Extract the (x, y) coordinate from the center of the cell holding the provided text.  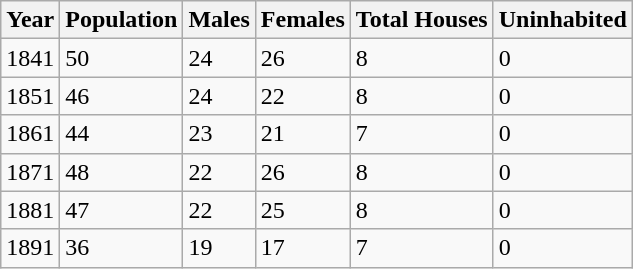
46 (122, 96)
1891 (30, 248)
47 (122, 210)
50 (122, 58)
44 (122, 134)
Males (219, 20)
Year (30, 20)
Uninhabited (562, 20)
19 (219, 248)
1861 (30, 134)
25 (302, 210)
Females (302, 20)
1841 (30, 58)
1851 (30, 96)
1871 (30, 172)
23 (219, 134)
17 (302, 248)
1881 (30, 210)
21 (302, 134)
36 (122, 248)
Total Houses (422, 20)
48 (122, 172)
Population (122, 20)
